Pinpoint the cell where the given text exists, returning its (x, y) midpoint coordinate. 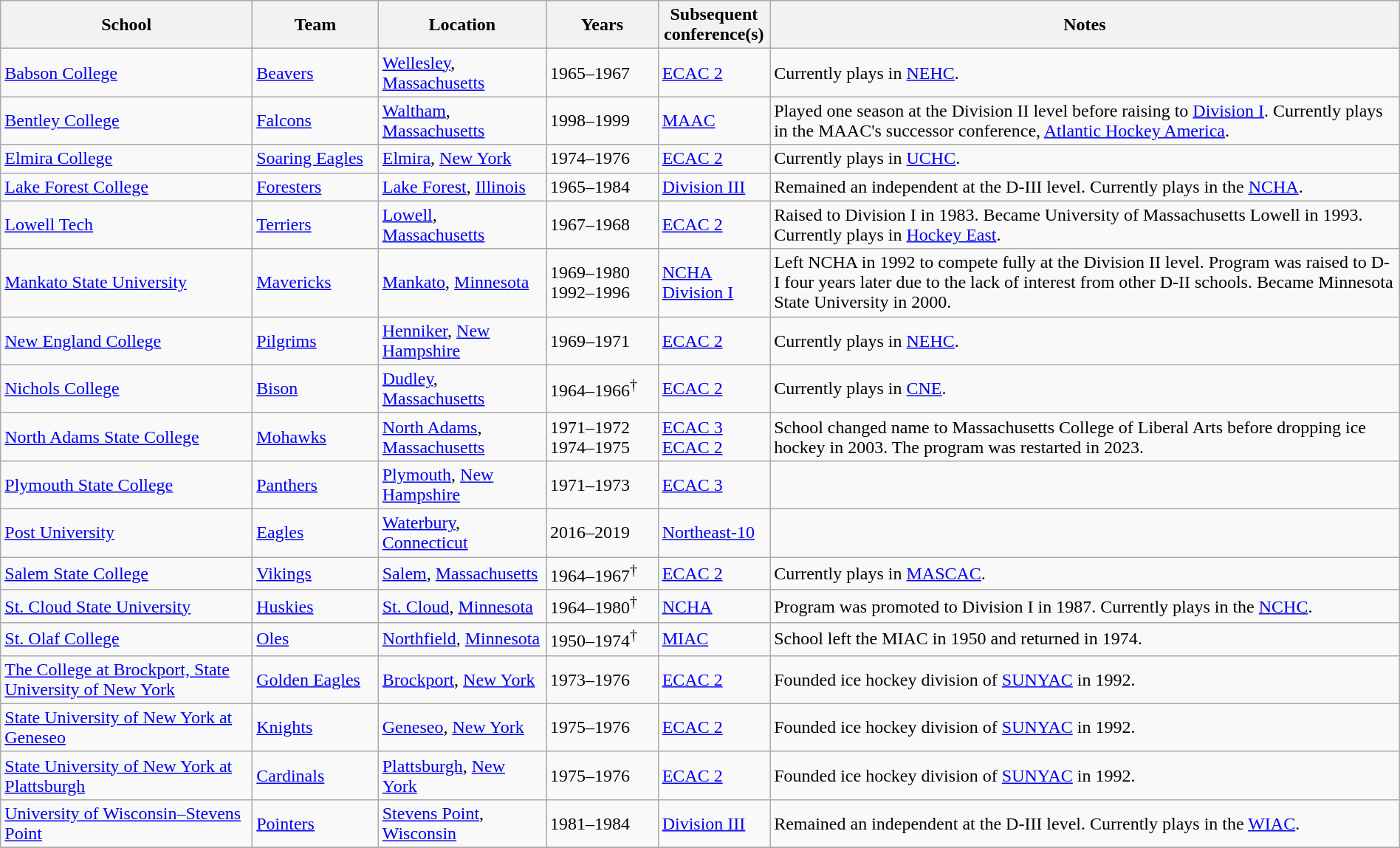
Huskies (315, 607)
School changed name to Massachusetts College of Liberal Arts before dropping ice hockey in 2003. The program was restarted in 2023. (1085, 437)
Plymouth State College (127, 484)
Wellesley, Massachusetts (462, 72)
ECAC 3 (714, 484)
School (127, 25)
Plattsburgh, New York (462, 775)
1965–1967 (603, 72)
New England College (127, 341)
Stevens Point, Wisconsin (462, 824)
Mankato State University (127, 283)
Notes (1085, 25)
Elmira College (127, 159)
1981–1984 (603, 824)
Remained an independent at the D-III level. Currently plays in the WIAC. (1085, 824)
1971–19721974–1975 (603, 437)
Beavers (315, 72)
School left the MIAC in 1950 and returned in 1974. (1085, 639)
Oles (315, 639)
Mankato, Minnesota (462, 283)
Henniker, New Hampshire (462, 341)
MAAC (714, 121)
Elmira, New York (462, 159)
1964–1966† (603, 388)
1971–1973 (603, 484)
1969–19801992–1996 (603, 283)
Lake Forest, Illinois (462, 187)
Mavericks (315, 283)
NCHA (714, 607)
St. Cloud State University (127, 607)
Lake Forest College (127, 187)
Remained an independent at the D-III level. Currently plays in the NCHA. (1085, 187)
Played one season at the Division II level before raising to Division I. Currently plays in the MAAC's successor conference, Atlantic Hockey America. (1085, 121)
Salem, Massachusetts (462, 573)
Pointers (315, 824)
State University of New York at Plattsburgh (127, 775)
The College at Brockport, State University of New York (127, 679)
Subsequentconference(s) (714, 25)
Foresters (315, 187)
Soaring Eagles (315, 159)
1964–1980† (603, 607)
MIAC (714, 639)
University of Wisconsin–Stevens Point (127, 824)
Golden Eagles (315, 679)
1998–1999 (603, 121)
Post University (127, 533)
Currently plays in CNE. (1085, 388)
Falcons (315, 121)
Lowell Tech (127, 224)
Knights (315, 728)
State University of New York at Geneseo (127, 728)
1967–1968 (603, 224)
Eagles (315, 533)
1964–1967† (603, 573)
Panthers (315, 484)
1973–1976 (603, 679)
Bentley College (127, 121)
Program was promoted to Division I in 1987. Currently plays in the NCHC. (1085, 607)
Location (462, 25)
Waterbury, Connecticut (462, 533)
Waltham, Massachusetts (462, 121)
ECAC 3ECAC 2 (714, 437)
Cardinals (315, 775)
1969–1971 (603, 341)
Nichols College (127, 388)
North Adams, Massachusetts (462, 437)
Currently plays in UCHC. (1085, 159)
Years (603, 25)
2016–2019 (603, 533)
Dudley, Massachusetts (462, 388)
1950–1974† (603, 639)
St. Olaf College (127, 639)
Babson College (127, 72)
Team (315, 25)
Salem State College (127, 573)
Northfield, Minnesota (462, 639)
Brockport, New York (462, 679)
Terriers (315, 224)
Northeast-10 (714, 533)
NCHADivision I (714, 283)
Plymouth, New Hampshire (462, 484)
Pilgrims (315, 341)
1965–1984 (603, 187)
Vikings (315, 573)
Bison (315, 388)
Currently plays in MASCAC. (1085, 573)
1974–1976 (603, 159)
St. Cloud, Minnesota (462, 607)
Mohawks (315, 437)
North Adams State College (127, 437)
Geneseo, New York (462, 728)
Raised to Division I in 1983. Became University of Massachusetts Lowell in 1993. Currently plays in Hockey East. (1085, 224)
Lowell, Massachusetts (462, 224)
